Detect which cell encompasses the target text, then output its [X, Y] center coordinate. 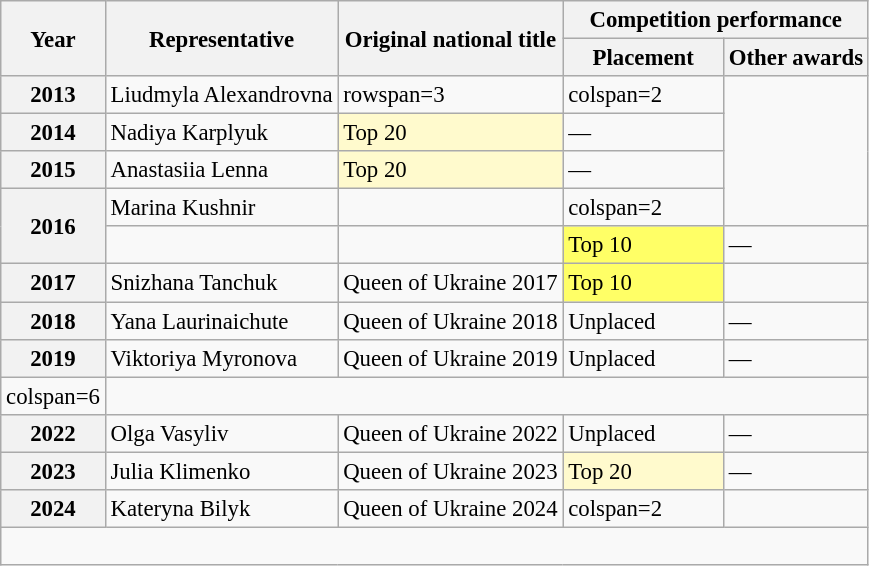
Year [53, 38]
2017 [53, 283]
2016 [53, 226]
Placement [644, 58]
Other awards [796, 58]
2019 [53, 358]
Representative [222, 38]
2024 [53, 509]
Liudmyla Alexandrovna [222, 95]
Kateryna Bilyk [222, 509]
Viktoriya Myronova [222, 358]
Yana Laurinaichute [222, 321]
Queen of Ukraine 2024 [450, 509]
Queen of Ukraine 2017 [450, 283]
Queen of Ukraine 2023 [450, 471]
rowspan=3 [450, 95]
Anastasiia Lenna [222, 170]
2022 [53, 433]
2013 [53, 95]
Original national title [450, 38]
Snizhana Tanchuk [222, 283]
2014 [53, 133]
Queen of Ukraine 2022 [450, 433]
colspan=6 [53, 396]
Nadiya Karplyuk [222, 133]
Julia Klimenko [222, 471]
2015 [53, 170]
Competition performance [716, 20]
Queen of Ukraine 2018 [450, 321]
Marina Kushnir [222, 208]
Queen of Ukraine 2019 [450, 358]
2018 [53, 321]
2023 [53, 471]
Olga Vasyliv [222, 433]
